Search for the cell housing the specified text and yield its [X, Y] center coordinate. 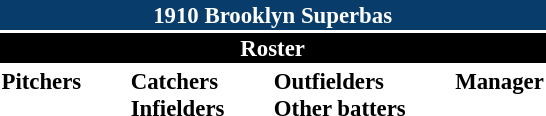
1910 Brooklyn Superbas [272, 15]
Roster [272, 48]
